Provide the (x, y) coordinate of the cell's center where the given text is located.  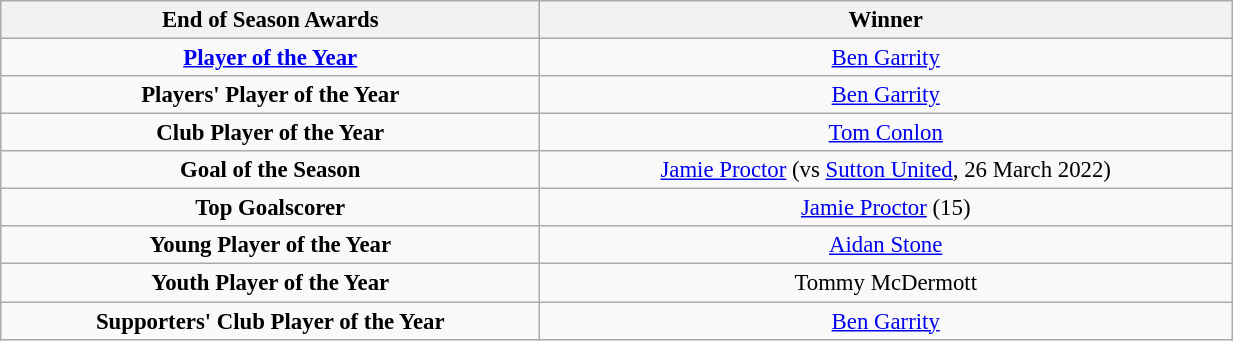
Players' Player of the Year (270, 95)
Young Player of the Year (270, 245)
Club Player of the Year (270, 133)
Youth Player of the Year (270, 283)
End of Season Awards (270, 20)
Player of the Year (270, 58)
Jamie Proctor (vs Sutton United, 26 March 2022) (886, 170)
Supporters' Club Player of the Year (270, 321)
Aidan Stone (886, 245)
Tommy McDermott (886, 283)
Top Goalscorer (270, 208)
Jamie Proctor (15) (886, 208)
Tom Conlon (886, 133)
Goal of the Season (270, 170)
Winner (886, 20)
